Pinpoint the cell where the given text exists, returning its [x, y] midpoint coordinate. 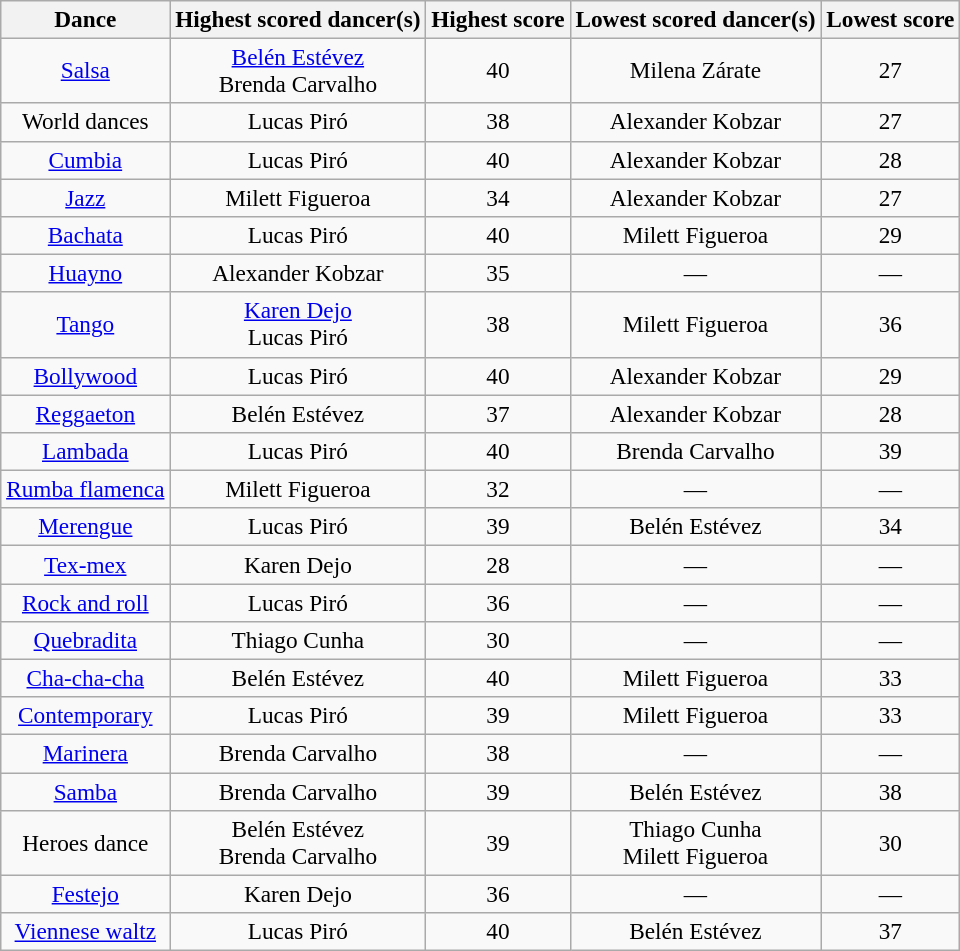
Viennese waltz [86, 931]
Tex-mex [86, 564]
Jazz [86, 197]
Salsa [86, 70]
Merengue [86, 527]
Tango [86, 324]
Karen DejoLucas Piró [298, 324]
Quebradita [86, 640]
35 [498, 273]
Bachata [86, 235]
Rumba flamenca [86, 489]
World dances [86, 122]
Samba [86, 791]
Huayno [86, 273]
Reggaeton [86, 413]
Milena Zárate [696, 70]
Highest score [498, 19]
Bollywood [86, 376]
Marinera [86, 753]
Lambada [86, 451]
Contemporary [86, 716]
Rock and roll [86, 602]
Heroes dance [86, 842]
32 [498, 489]
Thiago Cunha [298, 640]
Highest scored dancer(s) [298, 19]
Cha-cha-cha [86, 678]
Lowest scored dancer(s) [696, 19]
Dance [86, 19]
Lowest score [890, 19]
Thiago CunhaMilett Figueroa [696, 842]
Festejo [86, 894]
Cumbia [86, 160]
